Capture the cell that displays the provided text and extract its [x, y] central coordinate. 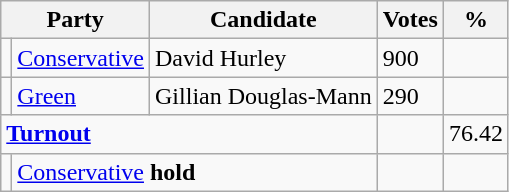
900 [410, 58]
Votes [410, 20]
290 [410, 96]
Conservative [81, 58]
Conservative hold [194, 172]
David Hurley [264, 58]
Candidate [264, 20]
Green [81, 96]
Gillian Douglas-Mann [264, 96]
Turnout [189, 134]
% [476, 20]
76.42 [476, 134]
Party [76, 20]
